Scan for the cell matching the given text and deliver its (X, Y) coordinate at center. 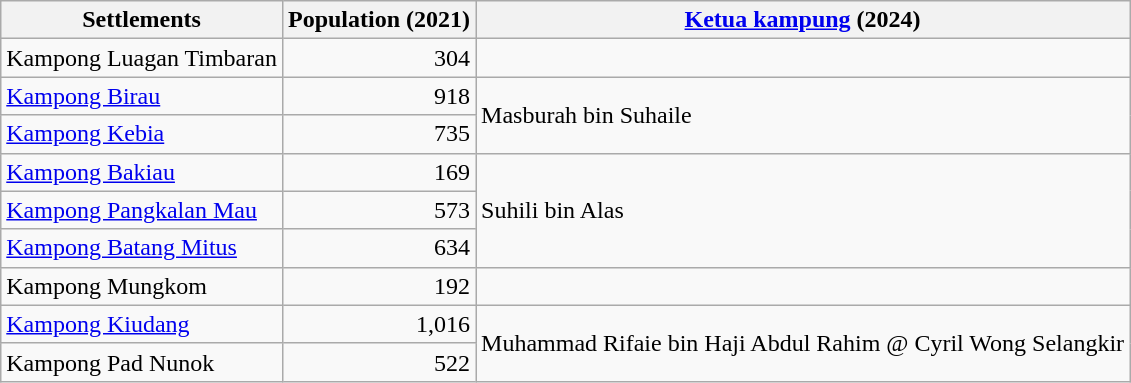
Kampong Pangkalan Mau (142, 210)
Kampong Mungkom (142, 286)
Ketua kampung (2024) (803, 20)
918 (378, 96)
Kampong Batang Mitus (142, 248)
634 (378, 248)
Masburah bin Suhaile (803, 115)
Kampong Kebia (142, 134)
169 (378, 172)
Muhammad Rifaie bin Haji Abdul Rahim @ Cyril Wong Selangkir (803, 343)
304 (378, 58)
Kampong Bakiau (142, 172)
1,016 (378, 324)
573 (378, 210)
Kampong Pad Nunok (142, 362)
Kampong Luagan Timbaran (142, 58)
735 (378, 134)
Kampong Birau (142, 96)
192 (378, 286)
Suhili bin Alas (803, 210)
Settlements (142, 20)
Population (2021) (378, 20)
Kampong Kiudang (142, 324)
522 (378, 362)
